Search for the cell housing the specified text and yield its [x, y] center coordinate. 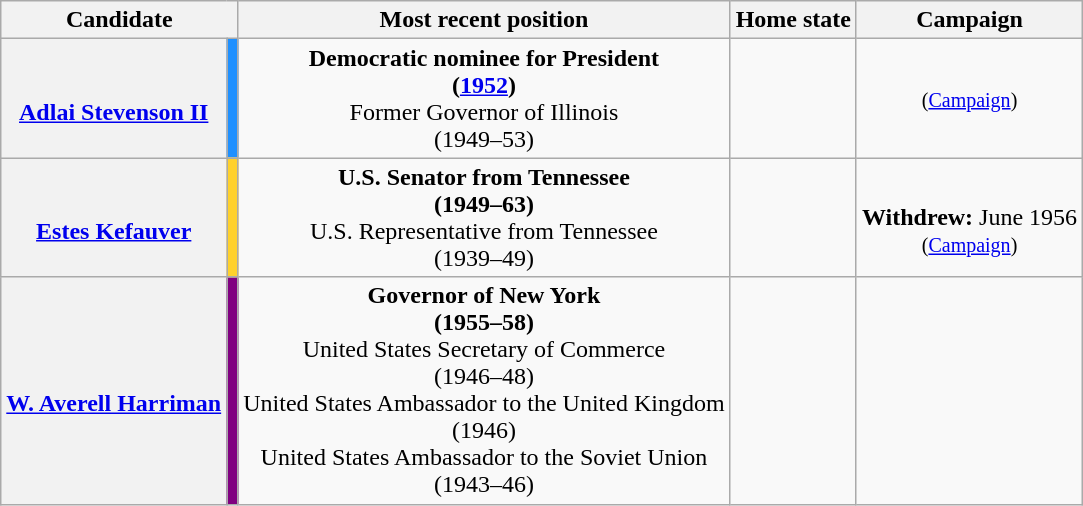
Democratic nominee for President(1952)Former Governor of Illinois(1949–53) [484, 98]
(Campaign) [969, 98]
Adlai Stevenson II [114, 98]
U.S. Senator from Tennessee(1949–63)U.S. Representative from Tennessee(1939–49) [484, 218]
Campaign [969, 20]
Home state [793, 20]
Withdrew: June 1956(Campaign) [969, 218]
Estes Kefauver [114, 218]
Candidate [120, 20]
Most recent position [484, 20]
W. Averell Harriman [114, 390]
